Return [x, y] of the center of cell containing provided text 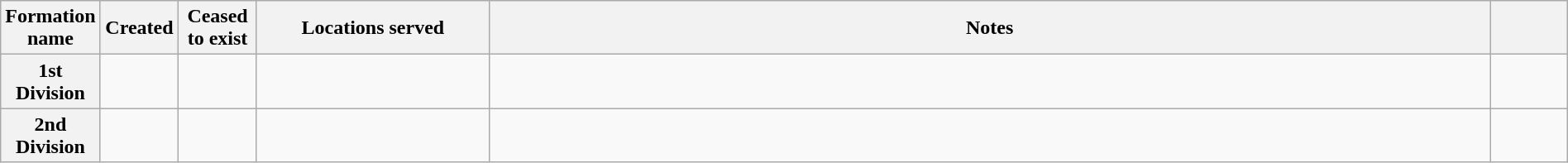
Notes [989, 28]
1st Division [50, 81]
Created [139, 28]
Ceased to exist [218, 28]
Formation name [50, 28]
2nd Division [50, 136]
Locations served [372, 28]
